Identify which cell holds the provided text, then report its [x, y] central coordinate. 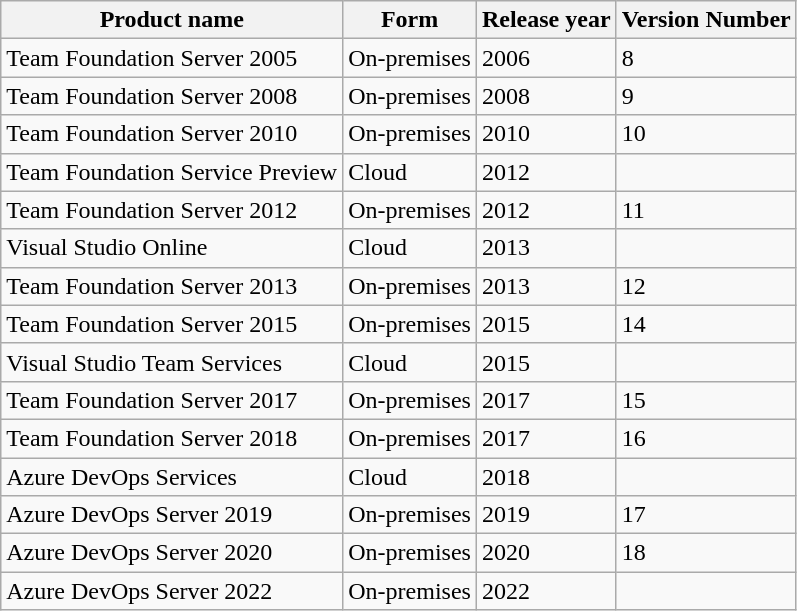
Azure DevOps Server 2019 [172, 515]
17 [706, 515]
14 [706, 324]
Team Foundation Server 2005 [172, 58]
12 [706, 286]
2008 [546, 96]
8 [706, 58]
2018 [546, 477]
Team Foundation Server 2012 [172, 210]
16 [706, 438]
Team Foundation Server 2013 [172, 286]
Team Foundation Server 2015 [172, 324]
Team Foundation Server 2008 [172, 96]
Team Foundation Server 2010 [172, 134]
2006 [546, 58]
Azure DevOps Services [172, 477]
Version Number [706, 20]
18 [706, 553]
Team Foundation Service Preview [172, 172]
Visual Studio Team Services [172, 362]
Team Foundation Server 2017 [172, 400]
2019 [546, 515]
Form [410, 20]
10 [706, 134]
Team Foundation Server 2018 [172, 438]
15 [706, 400]
11 [706, 210]
2010 [546, 134]
9 [706, 96]
2022 [546, 591]
Release year [546, 20]
Azure DevOps Server 2020 [172, 553]
Azure DevOps Server 2022 [172, 591]
Visual Studio Online [172, 248]
Product name [172, 20]
2020 [546, 553]
